Return (X, Y) of the center of cell containing provided text 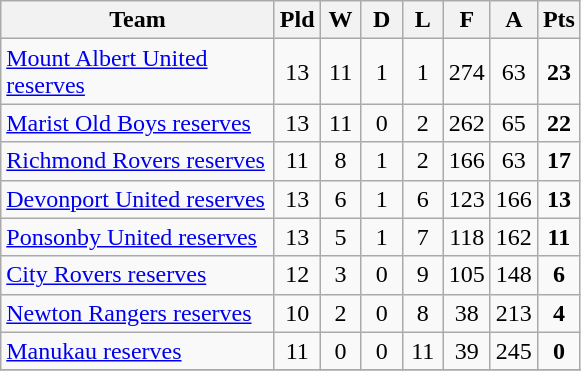
245 (514, 351)
118 (466, 237)
12 (297, 275)
39 (466, 351)
148 (514, 275)
3 (340, 275)
123 (466, 199)
L (422, 20)
City Rovers reserves (138, 275)
22 (558, 123)
Marist Old Boys reserves (138, 123)
Pld (297, 20)
213 (514, 313)
105 (466, 275)
Newton Rangers reserves (138, 313)
Richmond Rovers reserves (138, 161)
7 (422, 237)
Team (138, 20)
65 (514, 123)
Mount Albert United reserves (138, 72)
A (514, 20)
Devonport United reserves (138, 199)
D (382, 20)
10 (297, 313)
5 (340, 237)
23 (558, 72)
Ponsonby United reserves (138, 237)
Pts (558, 20)
W (340, 20)
Manukau reserves (138, 351)
162 (514, 237)
38 (466, 313)
274 (466, 72)
F (466, 20)
9 (422, 275)
17 (558, 161)
4 (558, 313)
262 (466, 123)
